Scan for the cell matching the given text and deliver its [x, y] coordinate at center. 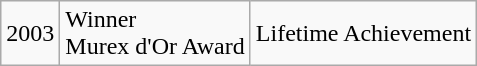
WinnerMurex d'Or Award [155, 34]
2003 [30, 34]
Lifetime Achievement [363, 34]
